From the cell containing the given text, extract its center point as [X, Y] coordinate. 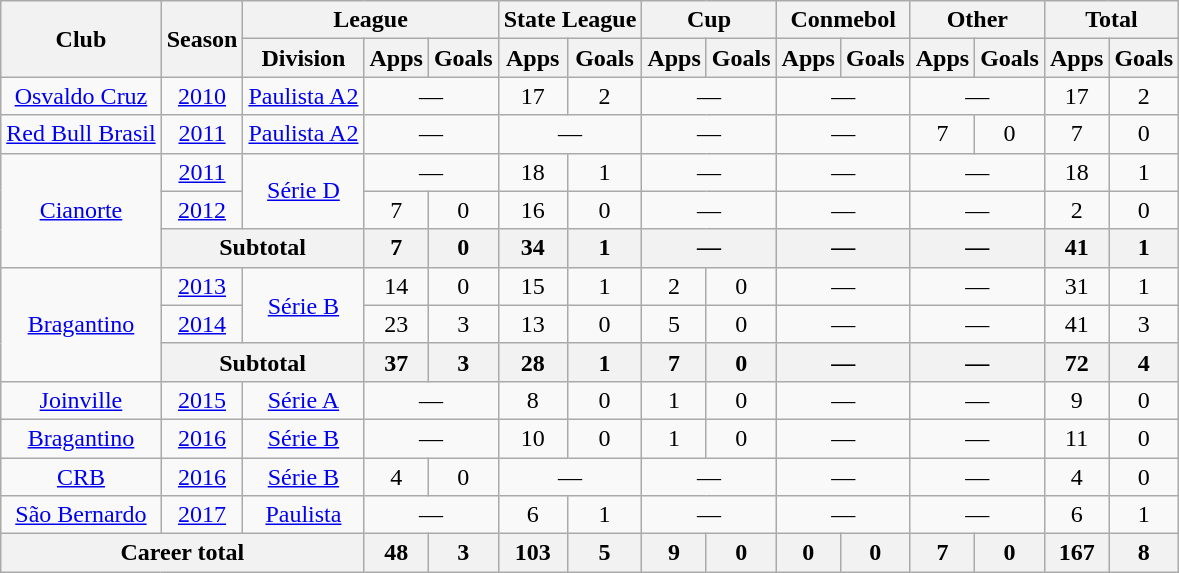
2010 [202, 96]
14 [396, 286]
Cup [709, 20]
2012 [202, 210]
23 [396, 324]
13 [532, 324]
Other [977, 20]
Red Bull Brasil [81, 134]
48 [396, 553]
28 [532, 362]
2013 [202, 286]
Série D [304, 191]
37 [396, 362]
Career total [182, 553]
Osvaldo Cruz [81, 96]
Série A [304, 400]
Division [304, 58]
Total [1111, 20]
Joinville [81, 400]
Season [202, 39]
2015 [202, 400]
2014 [202, 324]
Conmebol [843, 20]
15 [532, 286]
16 [532, 210]
167 [1076, 553]
10 [532, 438]
103 [532, 553]
11 [1076, 438]
CRB [81, 477]
34 [532, 248]
Cianorte [81, 210]
Paulista [304, 515]
State League [570, 20]
Club [81, 39]
São Bernardo [81, 515]
31 [1076, 286]
72 [1076, 362]
League [370, 20]
2017 [202, 515]
